Scan for the cell matching the given text and deliver its (x, y) coordinate at center. 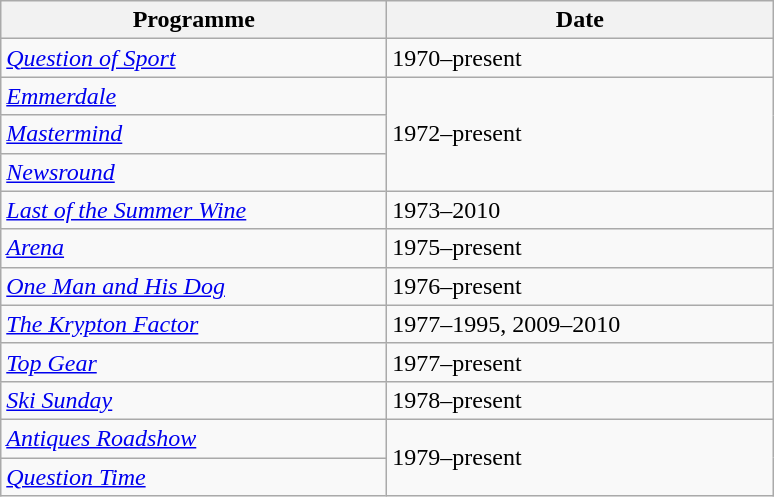
Question Time (194, 477)
Top Gear (194, 362)
1970–present (580, 58)
The Krypton Factor (194, 324)
Mastermind (194, 134)
Arena (194, 248)
1972–present (580, 134)
Ski Sunday (194, 400)
Last of the Summer Wine (194, 210)
1979–present (580, 457)
Antiques Roadshow (194, 438)
1976–present (580, 286)
Emmerdale (194, 96)
1977–present (580, 362)
1978–present (580, 400)
Programme (194, 20)
1977–1995, 2009–2010 (580, 324)
1975–present (580, 248)
Question of Sport (194, 58)
1973–2010 (580, 210)
One Man and His Dog (194, 286)
Newsround (194, 172)
Date (580, 20)
